Return [x, y] of the center of cell containing provided text 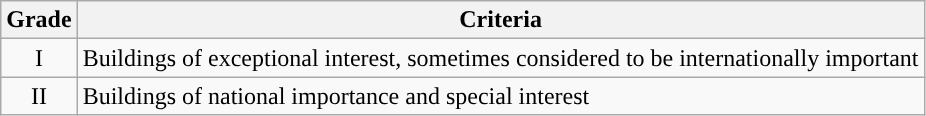
I [39, 58]
Grade [39, 20]
Buildings of national importance and special interest [500, 96]
Buildings of exceptional interest, sometimes considered to be internationally important [500, 58]
Criteria [500, 20]
II [39, 96]
